Determine the [x, y] coordinate at the center of the cell enclosing the given text.  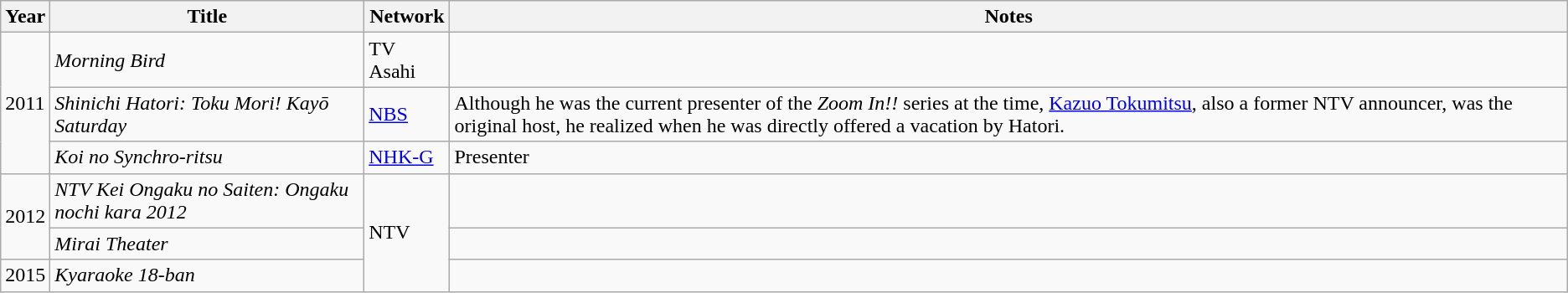
2011 [25, 103]
TV Asahi [407, 60]
2012 [25, 216]
Morning Bird [208, 60]
Title [208, 17]
Year [25, 17]
Kyaraoke 18-ban [208, 275]
Mirai Theater [208, 244]
Koi no Synchro-ritsu [208, 157]
Shinichi Hatori: Toku Mori! Kayō Saturday [208, 114]
2015 [25, 275]
NBS [407, 114]
NTV [407, 233]
Network [407, 17]
Presenter [1008, 157]
Notes [1008, 17]
NHK-G [407, 157]
NTV Kei Ongaku no Saiten: Ongaku nochi kara 2012 [208, 201]
